Return (X, Y) of the center of cell containing provided text 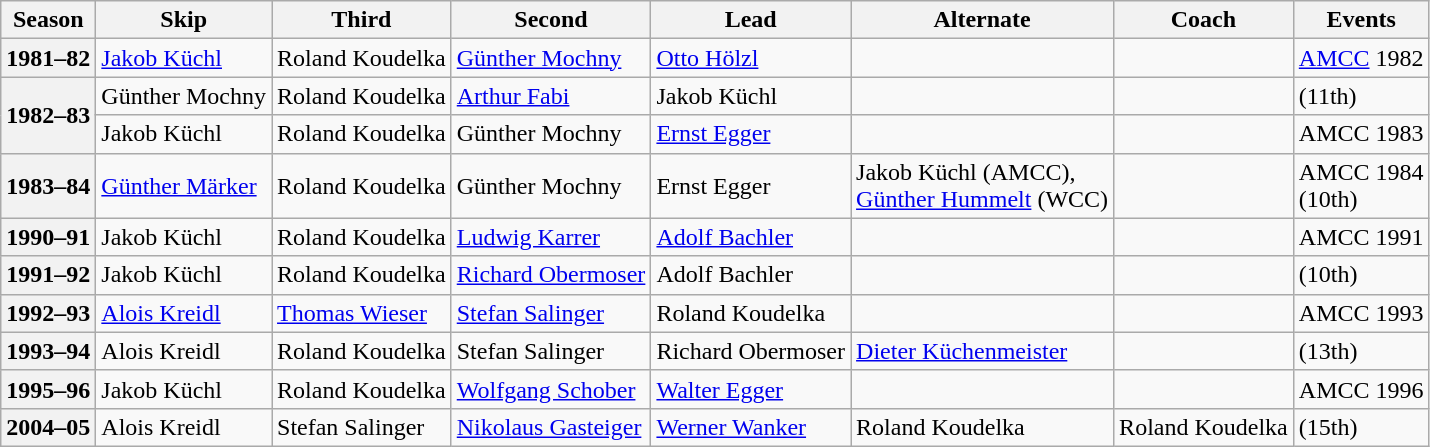
AMCC 1982 (1361, 58)
Lead (751, 20)
(11th) (1361, 96)
AMCC 1996 (1361, 389)
AMCC 1984 (10th) (1361, 186)
Coach (1204, 20)
Wolfgang Schober (551, 389)
(15th) (1361, 427)
1983–84 (48, 186)
Arthur Fabi (551, 96)
Skip (184, 20)
Werner Wanker (751, 427)
1992–93 (48, 313)
Third (362, 20)
Dieter Küchenmeister (982, 351)
1995–96 (48, 389)
Otto Hölzl (751, 58)
Season (48, 20)
1982–83 (48, 115)
AMCC 1991 (1361, 237)
Thomas Wieser (362, 313)
1993–94 (48, 351)
Walter Egger (751, 389)
1990–91 (48, 237)
AMCC 1993 (1361, 313)
(10th) (1361, 275)
Alternate (982, 20)
(13th) (1361, 351)
AMCC 1983 (1361, 134)
Ludwig Karrer (551, 237)
2004–05 (48, 427)
Events (1361, 20)
Nikolaus Gasteiger (551, 427)
Jakob Küchl (AMCC),Günther Hummelt (WCC) (982, 186)
1981–82 (48, 58)
Günther Märker (184, 186)
1991–92 (48, 275)
Second (551, 20)
